Provide the [x, y] coordinate of the cell's center where the given text is located.  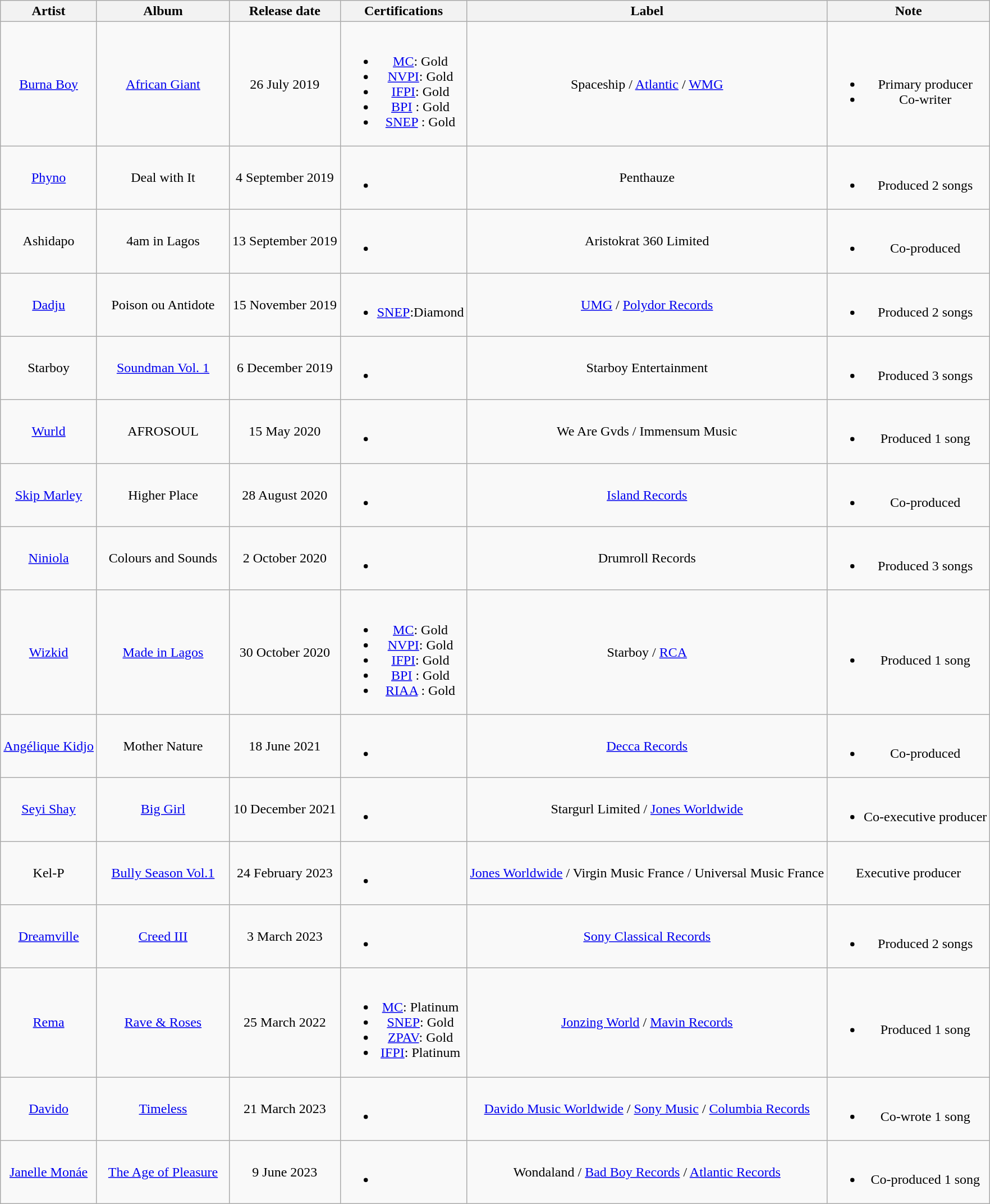
Primary producerCo-writer [909, 84]
Davido Music Worldwide / Sony Music / Columbia Records [647, 1109]
Poison ou Antidote [163, 304]
24 February 2023 [285, 872]
15 May 2020 [285, 431]
30 October 2020 [285, 652]
Skip Marley [49, 495]
Colours and Sounds [163, 558]
Angélique Kidjo [49, 745]
Co-executive producer [909, 809]
AFROSOUL [163, 431]
Soundman Vol. 1 [163, 368]
15 November 2019 [285, 304]
26 July 2019 [285, 84]
4am in Lagos [163, 241]
Decca Records [647, 745]
Island Records [647, 495]
Niniola [49, 558]
Starboy Entertainment [647, 368]
6 December 2019 [285, 368]
The Age of Pleasure [163, 1172]
Wurld [49, 431]
4 September 2019 [285, 177]
Rema [49, 1023]
Artist [49, 11]
18 June 2021 [285, 745]
10 December 2021 [285, 809]
Note [909, 11]
Starboy [49, 368]
28 August 2020 [285, 495]
Stargurl Limited / Jones Worldwide [647, 809]
Ashidapo [49, 241]
Seyi Shay [49, 809]
Release date [285, 11]
Kel-P [49, 872]
Certifications [404, 11]
Dadju [49, 304]
Wizkid [49, 652]
Sony Classical Records [647, 936]
SNEP:Diamond [404, 304]
Co-produced 1 song [909, 1172]
13 September 2019 [285, 241]
Penthauze [647, 177]
Davido [49, 1109]
Mother Nature [163, 745]
Spaceship / Atlantic / WMG [647, 84]
Label [647, 11]
African Giant [163, 84]
Made in Lagos [163, 652]
Jonzing World / Mavin Records [647, 1023]
9 June 2023 [285, 1172]
Higher Place [163, 495]
MC: PlatinumSNEP: GoldZPAV: GoldIFPI: Platinum [404, 1023]
Wondaland / Bad Boy Records / Atlantic Records [647, 1172]
Executive producer [909, 872]
Timeless [163, 1109]
21 March 2023 [285, 1109]
Co-wrote 1 song [909, 1109]
Dreamville [49, 936]
MC: GoldNVPI: GoldIFPI: GoldBPI : GoldRIAA : Gold [404, 652]
Phyno [49, 177]
Starboy / RCA [647, 652]
2 October 2020 [285, 558]
Drumroll Records [647, 558]
Album [163, 11]
Bully Season Vol.1 [163, 872]
Aristokrat 360 Limited [647, 241]
3 March 2023 [285, 936]
Big Girl [163, 809]
Rave & Roses [163, 1023]
Creed III [163, 936]
We Are Gvds / Immensum Music [647, 431]
MC: GoldNVPI: GoldIFPI: GoldBPI : GoldSNEP : Gold [404, 84]
Burna Boy [49, 84]
Deal with It [163, 177]
25 March 2022 [285, 1023]
Jones Worldwide / Virgin Music France / Universal Music France [647, 872]
Janelle Monáe [49, 1172]
UMG / Polydor Records [647, 304]
